From the cell containing the given text, extract its center point as [x, y] coordinate. 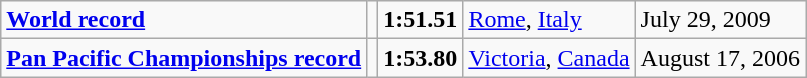
Pan Pacific Championships record [184, 58]
Victoria, Canada [549, 58]
1:51.51 [420, 20]
August 17, 2006 [720, 58]
1:53.80 [420, 58]
World record [184, 20]
July 29, 2009 [720, 20]
Rome, Italy [549, 20]
